Return (X, Y) of the center of cell containing provided text 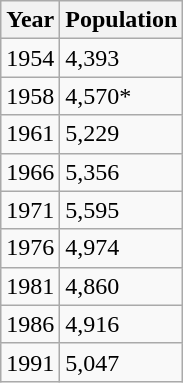
Year (30, 20)
1954 (30, 58)
1986 (30, 324)
1991 (30, 362)
4,974 (122, 248)
4,860 (122, 286)
5,047 (122, 362)
5,595 (122, 210)
4,570* (122, 96)
5,229 (122, 134)
1976 (30, 248)
4,916 (122, 324)
Population (122, 20)
1966 (30, 172)
1981 (30, 286)
1958 (30, 96)
4,393 (122, 58)
1961 (30, 134)
5,356 (122, 172)
1971 (30, 210)
